Scan for the cell matching the given text and deliver its [X, Y] coordinate at center. 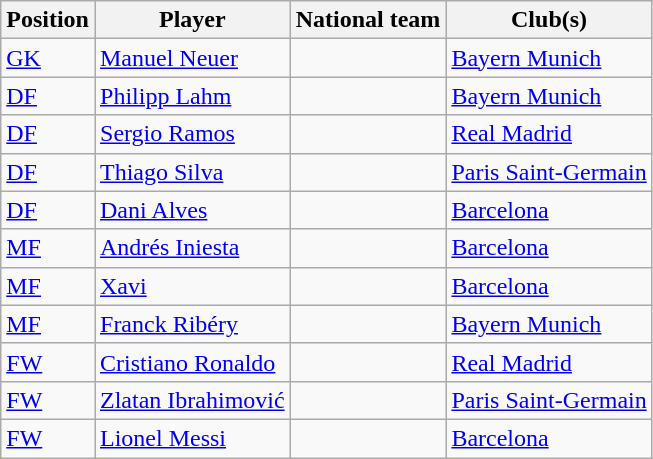
Cristiano Ronaldo [192, 362]
Xavi [192, 286]
Andrés Iniesta [192, 248]
Philipp Lahm [192, 96]
GK [48, 58]
Manuel Neuer [192, 58]
Player [192, 20]
Franck Ribéry [192, 324]
Club(s) [549, 20]
Zlatan Ibrahimović [192, 400]
Thiago Silva [192, 172]
Sergio Ramos [192, 134]
National team [368, 20]
Dani Alves [192, 210]
Lionel Messi [192, 438]
Position [48, 20]
